Provide the [X, Y] coordinate of the cell's center where the given text is located.  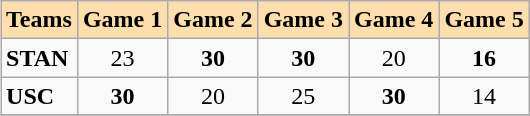
Game 4 [393, 20]
USC [40, 96]
Teams [40, 20]
STAN [40, 58]
Game 3 [303, 20]
16 [484, 58]
25 [303, 96]
Game 5 [484, 20]
14 [484, 96]
23 [122, 58]
Game 2 [213, 20]
Game 1 [122, 20]
